Output the [x, y] coordinate of the center of the cell containing the given text.  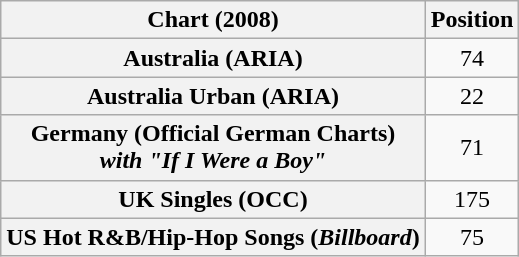
Germany (Official German Charts)with "If I Were a Boy" [213, 148]
UK Singles (OCC) [213, 199]
71 [472, 148]
US Hot R&B/Hip-Hop Songs (Billboard) [213, 237]
Australia (ARIA) [213, 58]
22 [472, 96]
75 [472, 237]
Chart (2008) [213, 20]
175 [472, 199]
Australia Urban (ARIA) [213, 96]
74 [472, 58]
Position [472, 20]
